Identify which cell holds the provided text, then report its [x, y] central coordinate. 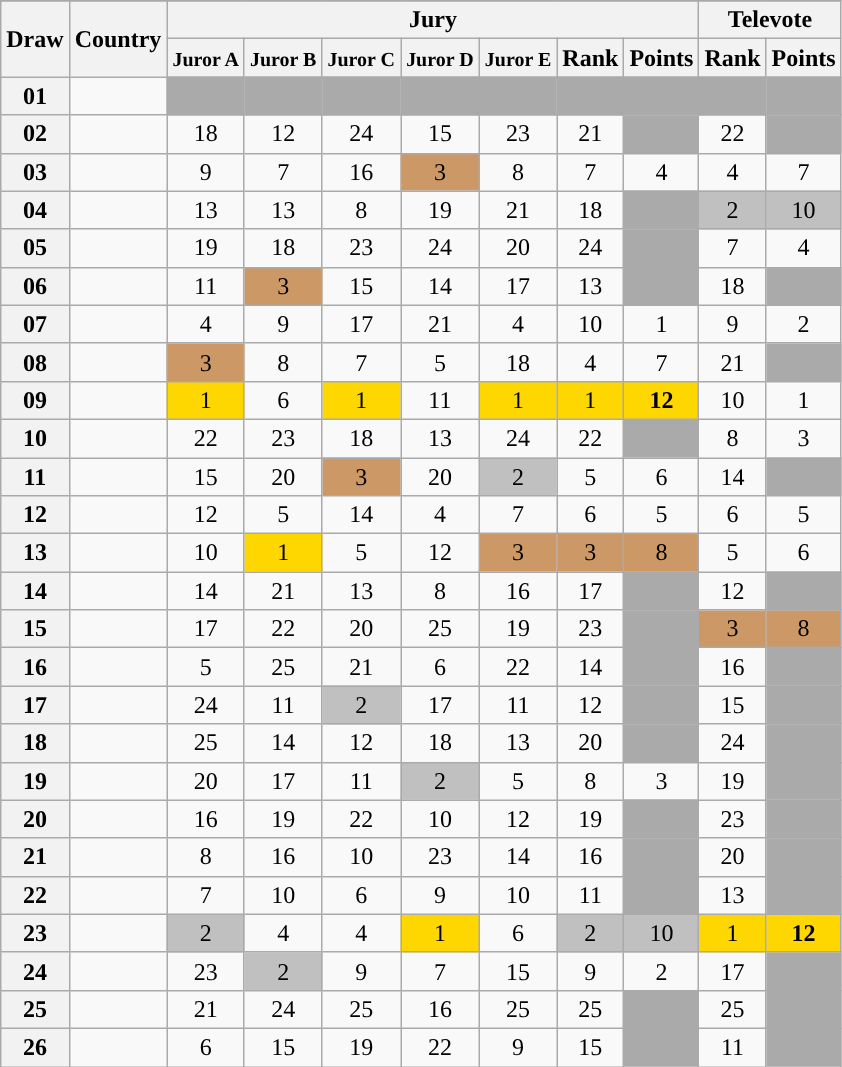
03 [35, 172]
26 [35, 1047]
08 [35, 362]
Juror E [518, 58]
01 [35, 96]
Juror C [362, 58]
09 [35, 400]
Juror B [283, 58]
07 [35, 324]
Country [118, 39]
06 [35, 286]
Draw [35, 39]
04 [35, 210]
05 [35, 248]
Televote [770, 20]
Juror D [440, 58]
02 [35, 134]
Juror A [206, 58]
Jury [433, 20]
